Determine the (x, y) coordinate at the center of the cell enclosing the given text.  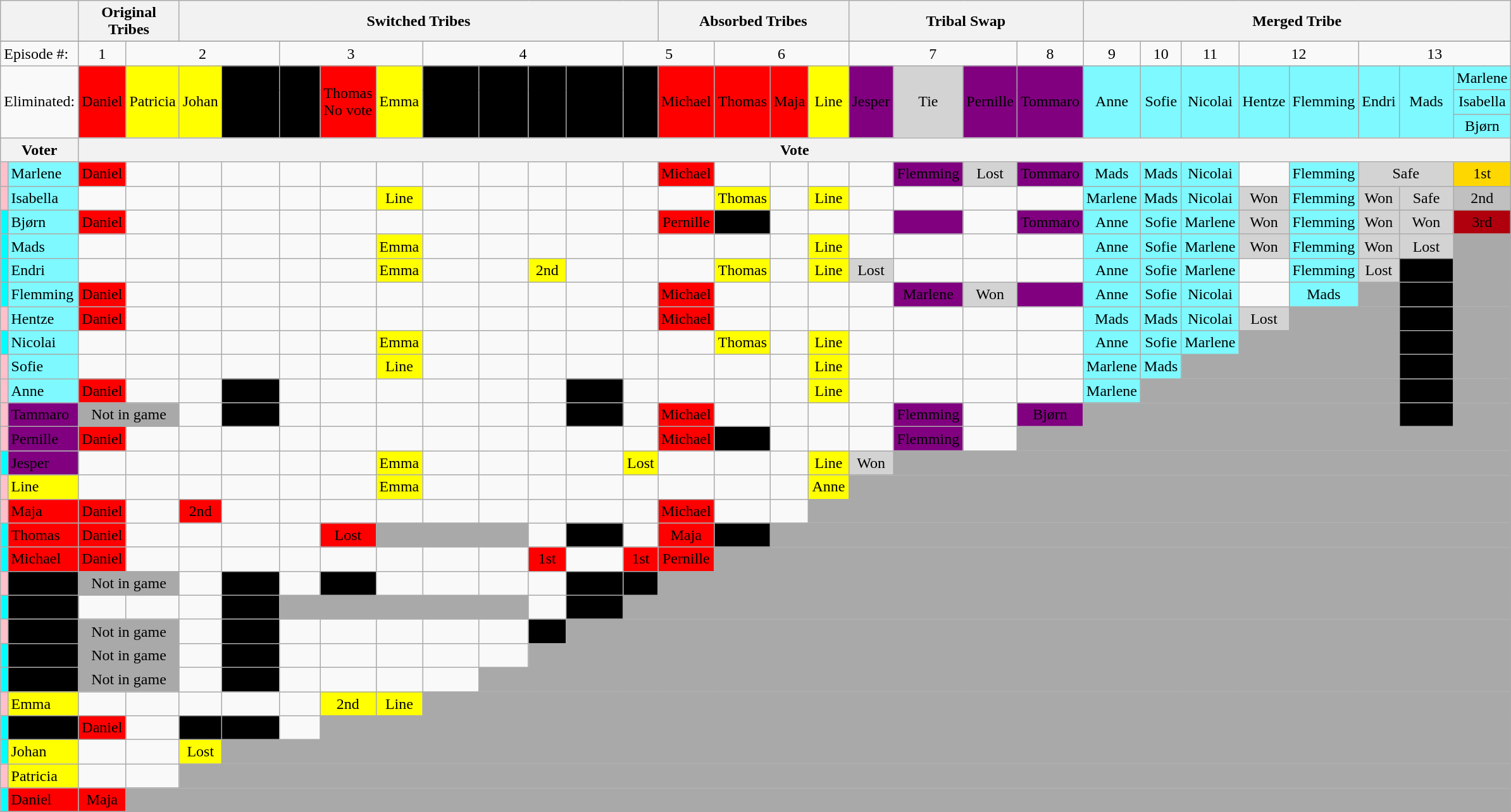
8 (1050, 54)
Tribal Swap (966, 22)
12 (1298, 54)
Voter (39, 150)
Episode #: (39, 54)
Merged Tribe (1297, 22)
Tie (928, 102)
3rd (1482, 222)
13 (1435, 54)
ThomasNo vote (348, 102)
Switched Tribes (418, 22)
9 (1112, 54)
5 (669, 54)
Absorbed Tribes (754, 22)
2 (202, 54)
7 (933, 54)
Original Tribes (129, 22)
1 (103, 54)
Tammaro (43, 415)
Eliminated: (39, 102)
Vote (795, 150)
6 (781, 54)
11 (1210, 54)
3 (351, 54)
10 (1161, 54)
Mathias (43, 679)
MathiasNo vote (451, 102)
4 (523, 54)
